Extract the [X, Y] coordinate from the center of the cell holding the provided text.  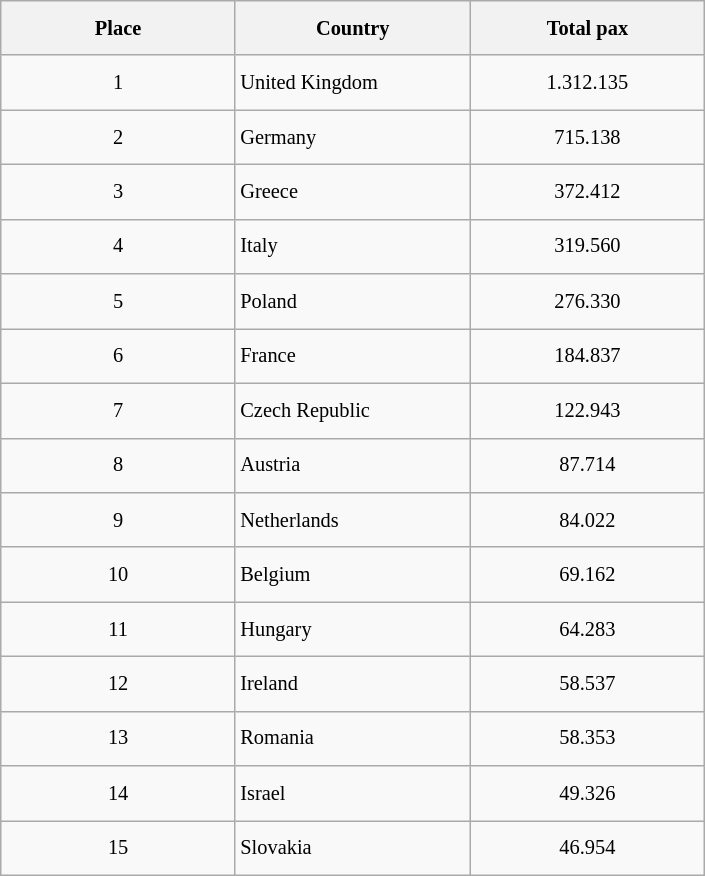
15 [118, 848]
10 [118, 574]
Place [118, 28]
184.837 [588, 356]
Ireland [352, 684]
Country [352, 28]
United Kingdom [352, 82]
13 [118, 738]
Italy [352, 246]
France [352, 356]
3 [118, 192]
372.412 [588, 192]
7 [118, 410]
12 [118, 684]
49.326 [588, 794]
Greece [352, 192]
11 [118, 630]
Total pax [588, 28]
Netherlands [352, 520]
46.954 [588, 848]
Slovakia [352, 848]
9 [118, 520]
64.283 [588, 630]
122.943 [588, 410]
276.330 [588, 302]
Israel [352, 794]
87.714 [588, 466]
58.353 [588, 738]
319.560 [588, 246]
715.138 [588, 138]
2 [118, 138]
1.312.135 [588, 82]
Belgium [352, 574]
Czech Republic [352, 410]
8 [118, 466]
14 [118, 794]
Romania [352, 738]
Germany [352, 138]
58.537 [588, 684]
Austria [352, 466]
69.162 [588, 574]
1 [118, 82]
Hungary [352, 630]
Poland [352, 302]
6 [118, 356]
5 [118, 302]
84.022 [588, 520]
4 [118, 246]
